Output the [X, Y] coordinate of the center of the cell containing the given text.  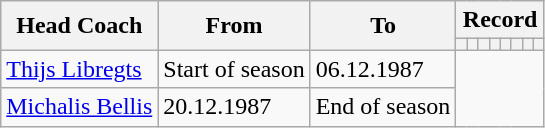
Thijs Libregts [80, 69]
Head Coach [80, 26]
End of season [383, 107]
20.12.1987 [234, 107]
Start of season [234, 69]
Michalis Bellis [80, 107]
Record [500, 20]
06.12.1987 [383, 69]
From [234, 26]
To [383, 26]
